Find where the given text appears and provide that cell's center as (x, y) coordinate. 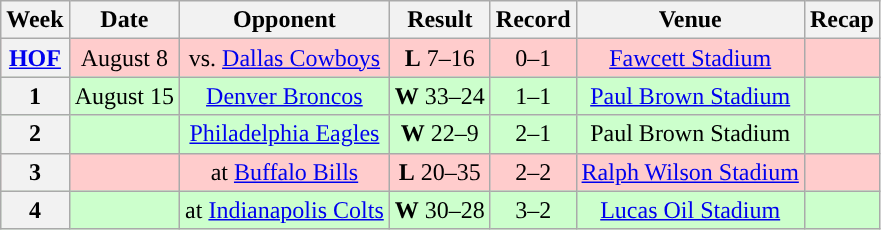
W 33–24 (440, 96)
4 (35, 210)
W 30–28 (440, 210)
1–1 (533, 96)
Denver Broncos (285, 96)
L 20–35 (440, 172)
Opponent (285, 20)
Recap (842, 20)
Result (440, 20)
vs. Dallas Cowboys (285, 58)
Date (124, 20)
Lucas Oil Stadium (690, 210)
L 7–16 (440, 58)
2–1 (533, 134)
Philadelphia Eagles (285, 134)
3 (35, 172)
2 (35, 134)
Week (35, 20)
at Buffalo Bills (285, 172)
Fawcett Stadium (690, 58)
2–2 (533, 172)
HOF (35, 58)
August 15 (124, 96)
Record (533, 20)
August 8 (124, 58)
W 22–9 (440, 134)
1 (35, 96)
Venue (690, 20)
0–1 (533, 58)
3–2 (533, 210)
Ralph Wilson Stadium (690, 172)
at Indianapolis Colts (285, 210)
